Determine the (X, Y) coordinate at the center of the cell enclosing the given text.  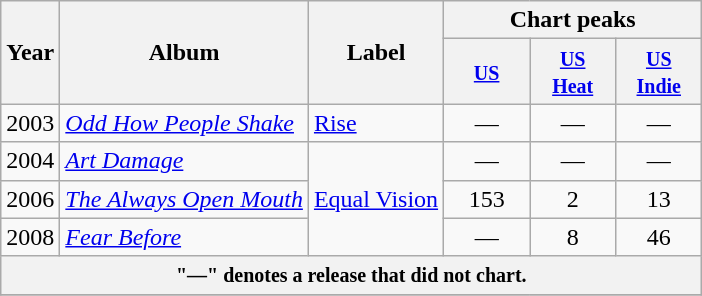
Rise (376, 123)
Chart peaks (573, 20)
2 (573, 199)
Art Damage (184, 161)
2003 (30, 123)
Label (376, 52)
8 (573, 237)
2006 (30, 199)
Fear Before (184, 237)
USIndie (659, 72)
Album (184, 52)
13 (659, 199)
Equal Vision (376, 199)
US (487, 72)
153 (487, 199)
The Always Open Mouth (184, 199)
2004 (30, 161)
2008 (30, 237)
Year (30, 52)
Odd How People Shake (184, 123)
"—" denotes a release that did not chart. (352, 275)
USHeat (573, 72)
46 (659, 237)
